Find where the given text appears and provide that cell's center as [X, Y] coordinate. 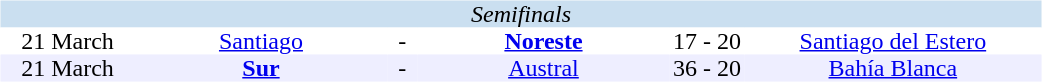
Santiago del Estero [892, 42]
Austral [544, 68]
Bahía Blanca [892, 68]
Semifinals [520, 14]
17 - 20 [707, 42]
Sur [262, 68]
36 - 20 [707, 68]
Santiago [262, 42]
Noreste [544, 42]
